Provide the [x, y] coordinate of the cell's center where the given text is located.  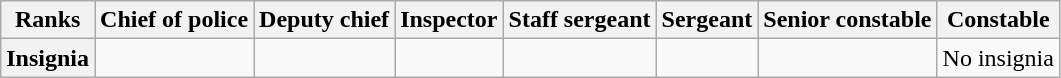
Inspector [449, 20]
Deputy chief [324, 20]
No insignia [998, 58]
Sergeant [707, 20]
Chief of police [174, 20]
Constable [998, 20]
Staff sergeant [580, 20]
Insignia [48, 58]
Ranks [48, 20]
Senior constable [848, 20]
